Output the (X, Y) coordinate of the center of the cell containing the given text.  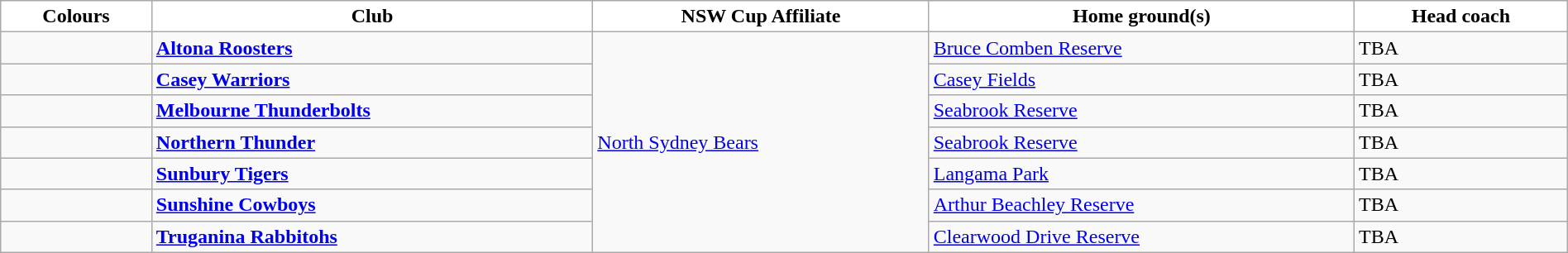
Casey Warriors (372, 79)
Colours (76, 17)
Clearwood Drive Reserve (1141, 236)
Langama Park (1141, 174)
Casey Fields (1141, 79)
Truganina Rabbitohs (372, 236)
Bruce Comben Reserve (1141, 48)
Head coach (1461, 17)
Club (372, 17)
Sunshine Cowboys (372, 205)
Melbourne Thunderbolts (372, 111)
Sunbury Tigers (372, 174)
Home ground(s) (1141, 17)
Arthur Beachley Reserve (1141, 205)
NSW Cup Affiliate (761, 17)
North Sydney Bears (761, 142)
Altona Roosters (372, 48)
Northern Thunder (372, 142)
